Provide the (X, Y) coordinate of the cell's center where the given text is located.  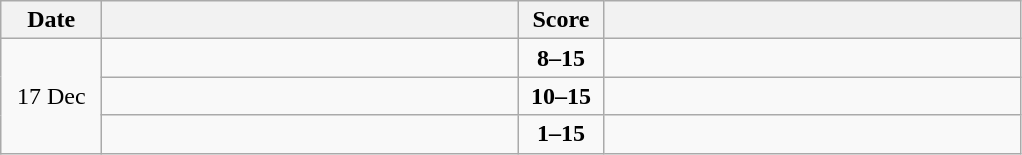
10–15 (561, 96)
Score (561, 20)
17 Dec (52, 96)
8–15 (561, 58)
1–15 (561, 134)
Date (52, 20)
